Provide the (x, y) coordinate of the cell's center where the given text is located.  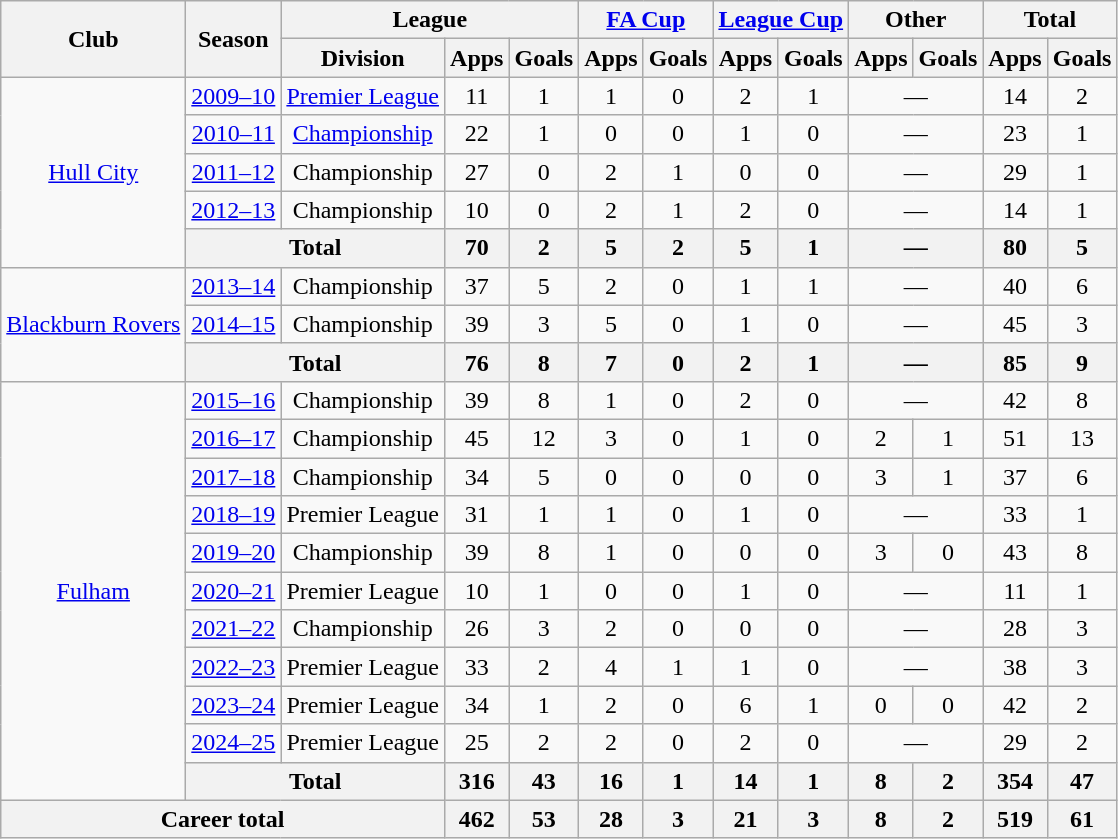
25 (477, 743)
354 (1015, 781)
2016–17 (234, 438)
2023–24 (234, 705)
2013–14 (234, 286)
13 (1082, 438)
2012–13 (234, 210)
31 (477, 515)
22 (477, 134)
4 (611, 667)
Other (916, 20)
21 (746, 819)
47 (1082, 781)
16 (611, 781)
40 (1015, 286)
2020–21 (234, 591)
61 (1082, 819)
Hull City (94, 172)
51 (1015, 438)
80 (1015, 248)
2019–20 (234, 553)
Career total (223, 819)
Fulham (94, 590)
2011–12 (234, 172)
519 (1015, 819)
85 (1015, 362)
Club (94, 39)
27 (477, 172)
Division (363, 58)
2014–15 (234, 324)
2015–16 (234, 400)
FA Cup (646, 20)
2017–18 (234, 477)
9 (1082, 362)
2022–23 (234, 667)
League (430, 20)
2010–11 (234, 134)
53 (544, 819)
2009–10 (234, 96)
Blackburn Rovers (94, 324)
23 (1015, 134)
462 (477, 819)
316 (477, 781)
70 (477, 248)
26 (477, 629)
2021–22 (234, 629)
38 (1015, 667)
76 (477, 362)
7 (611, 362)
2018–19 (234, 515)
Season (234, 39)
2024–25 (234, 743)
12 (544, 438)
League Cup (781, 20)
